For the text-containing cell, return its midpoint in [X, Y] coordinate format. 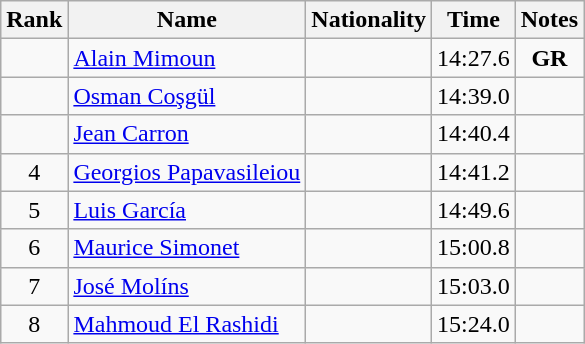
14:49.6 [474, 210]
14:39.0 [474, 96]
Mahmoud El Rashidi [187, 324]
8 [34, 324]
Nationality [369, 20]
Osman Coşgül [187, 96]
José Molíns [187, 286]
15:00.8 [474, 248]
Jean Carron [187, 134]
7 [34, 286]
Time [474, 20]
14:41.2 [474, 172]
Luis García [187, 210]
14:40.4 [474, 134]
Name [187, 20]
6 [34, 248]
Alain Mimoun [187, 58]
14:27.6 [474, 58]
4 [34, 172]
Georgios Papavasileiou [187, 172]
GR [549, 58]
Rank [34, 20]
Maurice Simonet [187, 248]
15:24.0 [474, 324]
Notes [549, 20]
5 [34, 210]
15:03.0 [474, 286]
